Identify which cell holds the provided text, then report its (x, y) central coordinate. 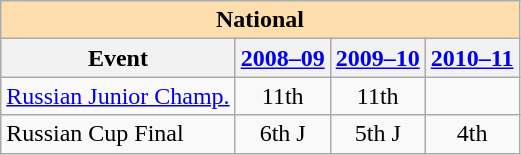
2009–10 (378, 58)
4th (472, 134)
2008–09 (282, 58)
2010–11 (472, 58)
National (260, 20)
6th J (282, 134)
Russian Junior Champ. (118, 96)
Russian Cup Final (118, 134)
Event (118, 58)
5th J (378, 134)
